Return (x, y) of the center of cell containing provided text 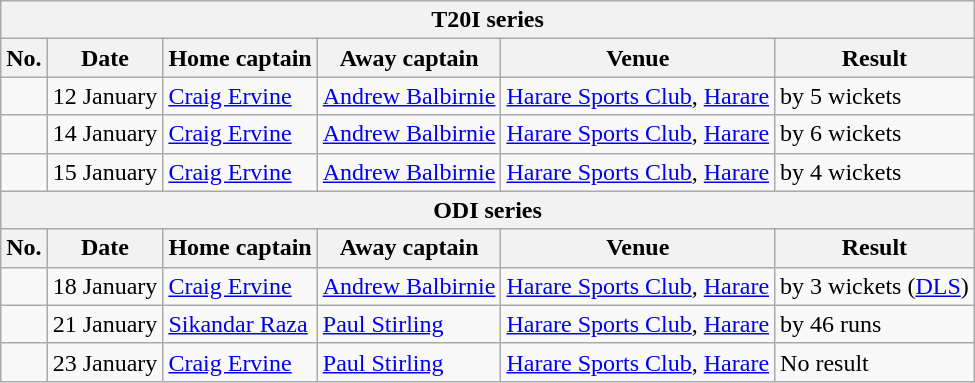
No result (875, 362)
15 January (105, 172)
ODI series (488, 210)
18 January (105, 286)
by 6 wickets (875, 134)
by 4 wickets (875, 172)
21 January (105, 324)
by 46 runs (875, 324)
23 January (105, 362)
by 3 wickets (DLS) (875, 286)
Sikandar Raza (240, 324)
14 January (105, 134)
by 5 wickets (875, 96)
12 January (105, 96)
T20I series (488, 20)
